Extract the (x, y) coordinate from the center of the cell holding the provided text.  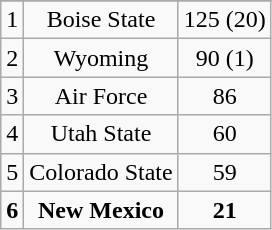
59 (224, 172)
Utah State (101, 134)
4 (12, 134)
Colorado State (101, 172)
New Mexico (101, 210)
5 (12, 172)
Boise State (101, 20)
1 (12, 20)
21 (224, 210)
90 (1) (224, 58)
86 (224, 96)
60 (224, 134)
6 (12, 210)
Wyoming (101, 58)
3 (12, 96)
125 (20) (224, 20)
2 (12, 58)
Air Force (101, 96)
